Return [x, y] of the center of cell containing provided text 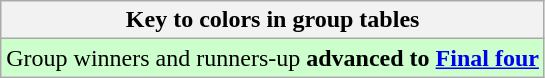
Group winners and runners-up advanced to Final four [273, 58]
Key to colors in group tables [273, 20]
